Scan for the cell matching the given text and deliver its (X, Y) coordinate at center. 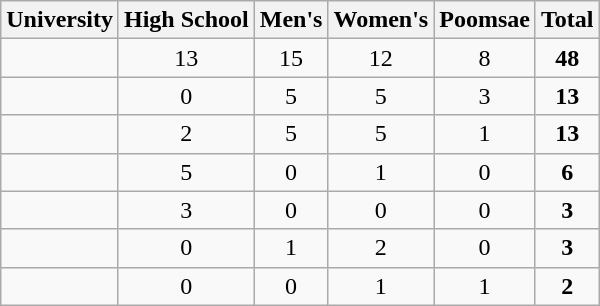
Men's (291, 20)
High School (186, 20)
University (60, 20)
6 (567, 172)
15 (291, 58)
Total (567, 20)
Women's (381, 20)
12 (381, 58)
48 (567, 58)
Poomsae (485, 20)
8 (485, 58)
